Capture the cell that displays the provided text and extract its [X, Y] central coordinate. 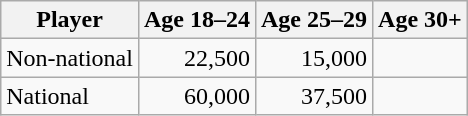
National [70, 96]
15,000 [314, 58]
37,500 [314, 96]
Age 25–29 [314, 20]
Player [70, 20]
22,500 [196, 58]
60,000 [196, 96]
Age 30+ [420, 20]
Age 18–24 [196, 20]
Non-national [70, 58]
